Provide the [X, Y] coordinate of the cell's center where the given text is located.  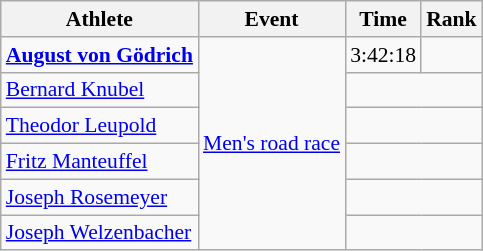
Men's road race [272, 144]
3:42:18 [383, 55]
Joseph Rosemeyer [100, 197]
Rank [452, 19]
Fritz Manteuffel [100, 162]
Theodor Leupold [100, 126]
Athlete [100, 19]
Bernard Knubel [100, 90]
Event [272, 19]
Time [383, 19]
August von Gödrich [100, 55]
Joseph Welzenbacher [100, 233]
